Detect which cell encompasses the target text, then output its (x, y) center coordinate. 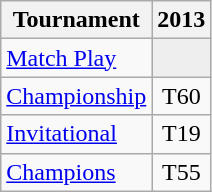
T60 (182, 96)
Champions (76, 172)
Match Play (76, 58)
2013 (182, 20)
T55 (182, 172)
Invitational (76, 134)
T19 (182, 134)
Championship (76, 96)
Tournament (76, 20)
